For the text-containing cell, return its midpoint in (x, y) coordinate format. 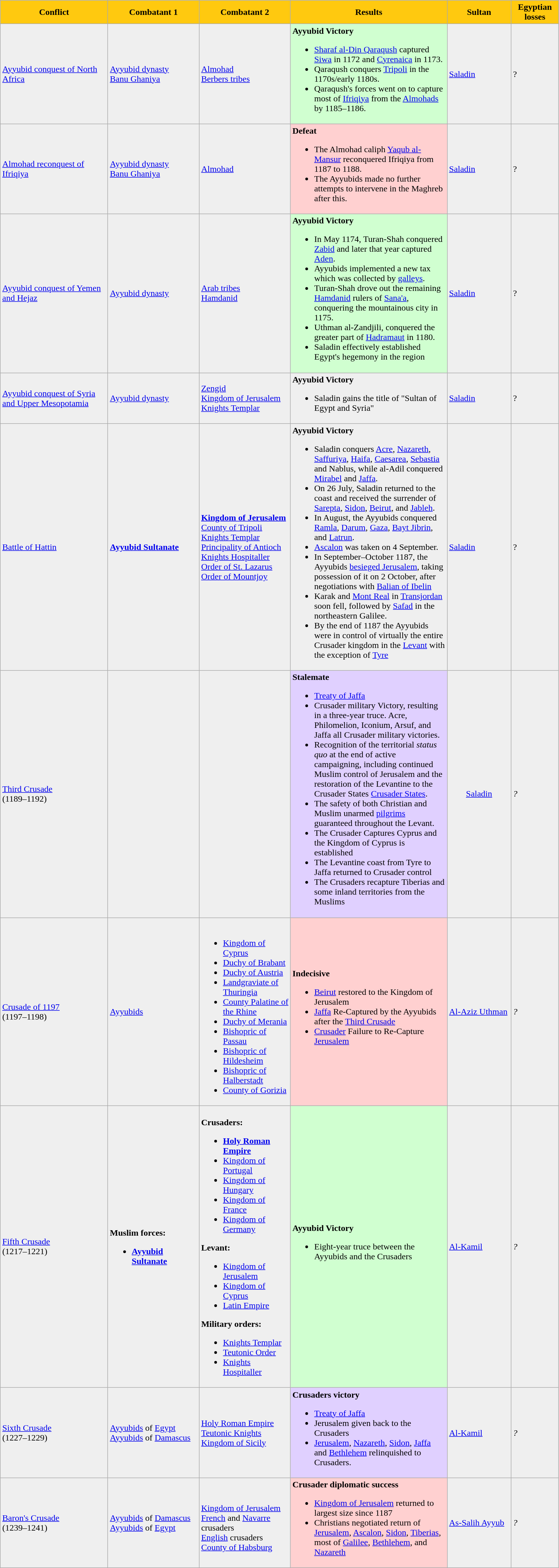
Sultan (479, 12)
Ayyubid Sultanate (153, 547)
ZengidKingdom of JerusalemKnights Templar (245, 398)
Results (369, 12)
Combatant 1 (153, 12)
Ayyubid conquest of Yemen and Hejaz (54, 293)
Holy Roman EmpireTeutonic KnightsKingdom of Sicily (245, 1433)
Sixth Crusade(1227–1229) (54, 1433)
Muslim forces:Ayyubid Sultanate (153, 1247)
Ayyubid VictorySaladin gains the title of "Sultan of Egypt and Syria" (369, 398)
Ayyubid conquest of North Africa (54, 74)
Crusade of 1197(1197–1198) (54, 1012)
AlmohadBerbers tribes (245, 74)
Kingdom of Jerusalem County of Tripoli Knights Templar Principality of Antioch Knights Hospitaller Order of St. Lazarus Order of Mountjoy (245, 547)
Egyptianlosses (535, 12)
Kingdom of JerusalemFrench and Navarre crusadersEnglish crusadersCounty of Habsburg (245, 1523)
Almohad (245, 169)
Ayyubids (153, 1012)
Conflict (54, 12)
Al-Aziz Uthman (479, 1012)
Ayyubid conquest of Syria and Upper Mesopotamia (54, 398)
Crusaders victoryTreaty of JaffaJerusalem given back to the CrusadersJerusalem, Nazareth, Sidon, Jaffa and Bethlehem relinquished to Crusaders. (369, 1433)
Ayyubids of DamascusAyyubids of Egypt (153, 1523)
Fifth Crusade(1217–1221) (54, 1247)
Ayyubid VictoryEight-year truce between the Ayyubids and the Crusaders (369, 1247)
Combatant 2 (245, 12)
Almohad reconquest of Ifriqiya (54, 169)
As-Salih Ayyub (479, 1523)
Baron's Crusade(1239–1241) (54, 1523)
Arab tribesHamdanid (245, 293)
Battle of Hattin (54, 547)
Ayyubids of EgyptAyyubids of Damascus (153, 1433)
Third Crusade(1189–1192) (54, 794)
